Capture the cell that displays the provided text and extract its [X, Y] central coordinate. 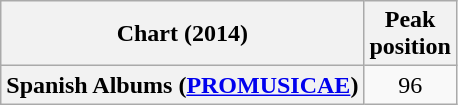
96 [410, 85]
Chart (2014) [182, 34]
Peakposition [410, 34]
Spanish Albums (PROMUSICAE) [182, 85]
